Capture the cell that displays the provided text and extract its (x, y) central coordinate. 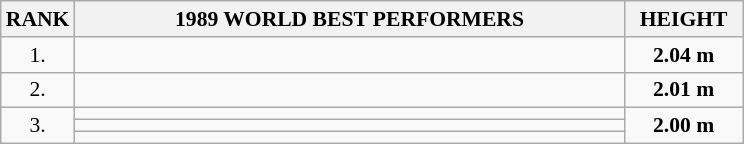
2.01 m (684, 90)
1989 WORLD BEST PERFORMERS (349, 19)
RANK (38, 19)
HEIGHT (684, 19)
1. (38, 55)
3. (38, 126)
2.00 m (684, 126)
2. (38, 90)
2.04 m (684, 55)
